Output the [X, Y] coordinate of the center of the cell containing the given text.  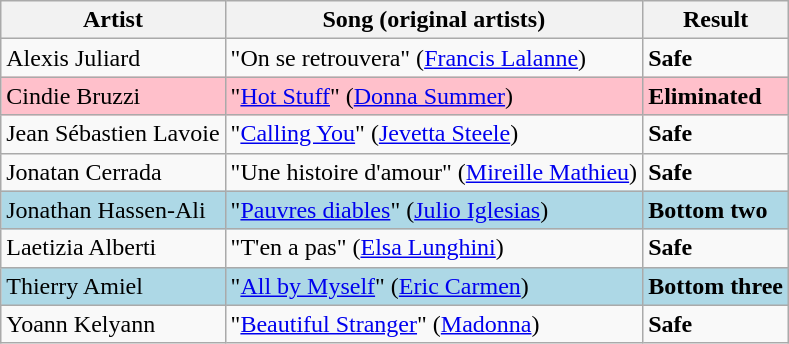
"Calling You" (Jevetta Steele) [434, 134]
"Beautiful Stranger" (Madonna) [434, 324]
Bottom two [716, 210]
"Une histoire d'amour" (Mireille Mathieu) [434, 172]
Song (original artists) [434, 20]
Eliminated [716, 96]
Artist [113, 20]
Jonathan Hassen-Ali [113, 210]
Jonatan Cerrada [113, 172]
"All by Myself" (Eric Carmen) [434, 286]
Thierry Amiel [113, 286]
Result [716, 20]
Cindie Bruzzi [113, 96]
"On se retrouvera" (Francis Lalanne) [434, 58]
"Hot Stuff" (Donna Summer) [434, 96]
Jean Sébastien Lavoie [113, 134]
Laetizia Alberti [113, 248]
Alexis Juliard [113, 58]
"Pauvres diables" (Julio Iglesias) [434, 210]
Bottom three [716, 286]
Yoann Kelyann [113, 324]
"T'en a pas" (Elsa Lunghini) [434, 248]
